Identify which cell holds the provided text, then report its (X, Y) central coordinate. 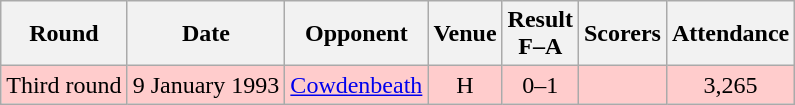
Scorers (622, 34)
Opponent (356, 34)
H (465, 85)
3,265 (730, 85)
Venue (465, 34)
9 January 1993 (206, 85)
Third round (64, 85)
Attendance (730, 34)
Round (64, 34)
ResultF–A (540, 34)
Date (206, 34)
0–1 (540, 85)
Cowdenbeath (356, 85)
